Identify which cell holds the provided text, then report its (x, y) central coordinate. 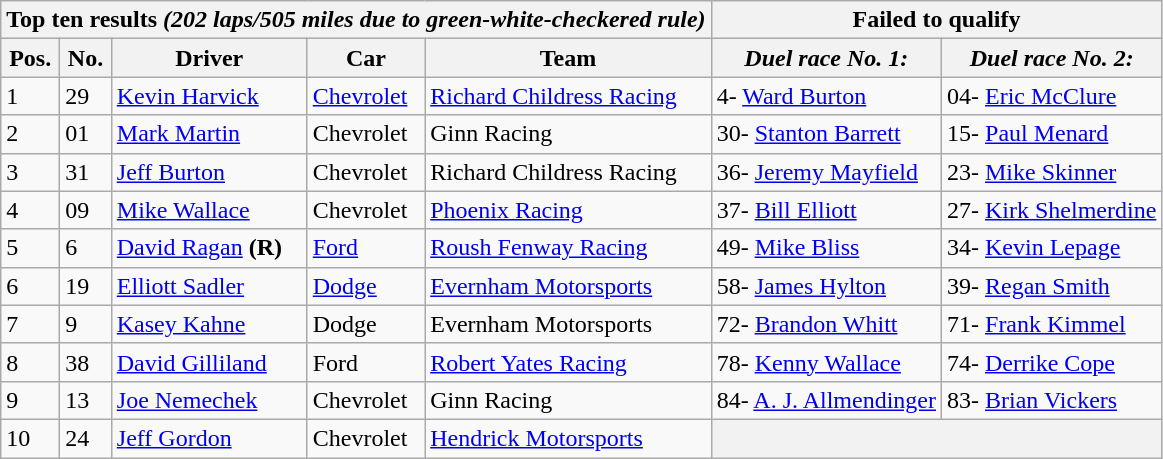
4 (30, 210)
Roush Fenway Racing (568, 248)
13 (86, 400)
Robert Yates Racing (568, 362)
3 (30, 172)
29 (86, 96)
19 (86, 286)
Kevin Harvick (209, 96)
Phoenix Racing (568, 210)
09 (86, 210)
1 (30, 96)
78- Kenny Wallace (826, 362)
15- Paul Menard (1052, 134)
83- Brian Vickers (1052, 400)
4- Ward Burton (826, 96)
Failed to qualify (936, 20)
01 (86, 134)
10 (30, 438)
37- Bill Elliott (826, 210)
5 (30, 248)
84- A. J. Allmendinger (826, 400)
Top ten results (202 laps/505 miles due to green-white-checkered rule) (356, 20)
27- Kirk Shelmerdine (1052, 210)
Mark Martin (209, 134)
49- Mike Bliss (826, 248)
Car (366, 58)
30- Stanton Barrett (826, 134)
38 (86, 362)
24 (86, 438)
David Ragan (R) (209, 248)
Joe Nemechek (209, 400)
Jeff Gordon (209, 438)
Jeff Burton (209, 172)
04- Eric McClure (1052, 96)
7 (30, 324)
2 (30, 134)
Team (568, 58)
74- Derrike Cope (1052, 362)
34- Kevin Lepage (1052, 248)
Elliott Sadler (209, 286)
Hendrick Motorsports (568, 438)
58- James Hylton (826, 286)
Mike Wallace (209, 210)
Duel race No. 1: (826, 58)
Pos. (30, 58)
72- Brandon Whitt (826, 324)
8 (30, 362)
No. (86, 58)
23- Mike Skinner (1052, 172)
David Gilliland (209, 362)
36- Jeremy Mayfield (826, 172)
Driver (209, 58)
39- Regan Smith (1052, 286)
71- Frank Kimmel (1052, 324)
Duel race No. 2: (1052, 58)
Kasey Kahne (209, 324)
31 (86, 172)
